Output the [X, Y] coordinate of the center of the cell containing the given text.  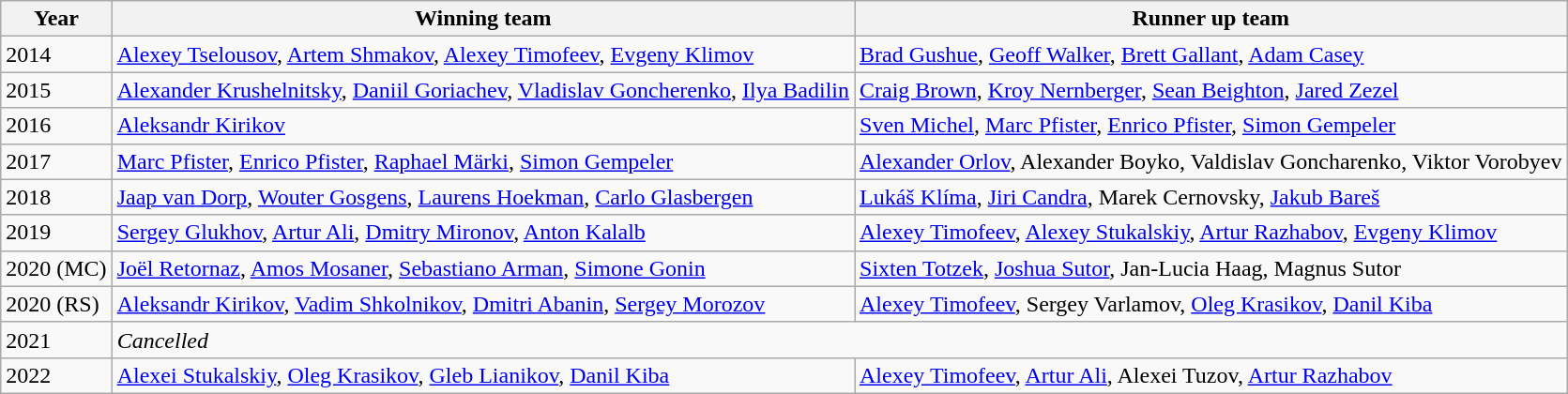
Sven Michel, Marc Pfister, Enrico Pfister, Simon Gempeler [1210, 126]
2014 [56, 54]
Sixten Totzek, Joshua Sutor, Jan-Lucia Haag, Magnus Sutor [1210, 268]
Brad Gushue, Geoff Walker, Brett Gallant, Adam Casey [1210, 54]
Cancelled [839, 340]
Alexey Timofeev, Alexey Stukalskiy, Artur Razhabov, Evgeny Klimov [1210, 233]
Joël Retornaz, Amos Mosaner, Sebastiano Arman, Simone Gonin [482, 268]
Aleksandr Kirikov [482, 126]
Craig Brown, Kroy Nernberger, Sean Beighton, Jared Zezel [1210, 90]
2017 [56, 161]
2018 [56, 197]
Alexei Stukalskiy, Oleg Krasikov, Gleb Lianikov, Danil Kiba [482, 375]
2021 [56, 340]
2022 [56, 375]
2015 [56, 90]
2016 [56, 126]
Jaap van Dorp, Wouter Gosgens, Laurens Hoekman, Carlo Glasbergen [482, 197]
Alexander Orlov, Alexander Boyko, Valdislav Goncharenko, Viktor Vorobyev [1210, 161]
Alexey Tselousov, Artem Shmakov, Alexey Timofeev, Evgeny Klimov [482, 54]
Runner up team [1210, 19]
Sergey Glukhov, Artur Ali, Dmitry Mironov, Anton Kalalb [482, 233]
2020 (RS) [56, 304]
Winning team [482, 19]
Aleksandr Kirikov, Vadim Shkolnikov, Dmitri Abanin, Sergey Morozov [482, 304]
2019 [56, 233]
Alexey Timofeev, Artur Ali, Alexei Tuzov, Artur Razhabov [1210, 375]
Alexander Krushelnitsky, Daniil Goriachev, Vladislav Goncherenko, Ilya Badilin [482, 90]
Marc Pfister, Enrico Pfister, Raphael Märki, Simon Gempeler [482, 161]
2020 (MC) [56, 268]
Lukáš Klíma, Jiri Candra, Marek Cernovsky, Jakub Bareš [1210, 197]
Year [56, 19]
Alexey Timofeev, Sergey Varlamov, Oleg Krasikov, Danil Kiba [1210, 304]
